Extract the (X, Y) coordinate from the center of the cell holding the provided text.  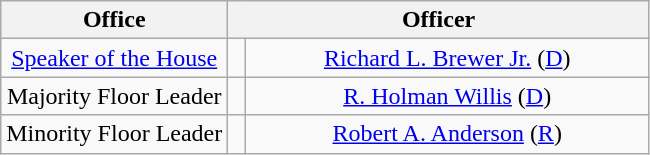
Office (114, 20)
Richard L. Brewer Jr. (D) (447, 58)
Minority Floor Leader (114, 134)
Speaker of the House (114, 58)
R. Holman Willis (D) (447, 96)
Officer (439, 20)
Majority Floor Leader (114, 96)
Robert A. Anderson (R) (447, 134)
